Determine the (X, Y) coordinate at the center of the cell enclosing the given text.  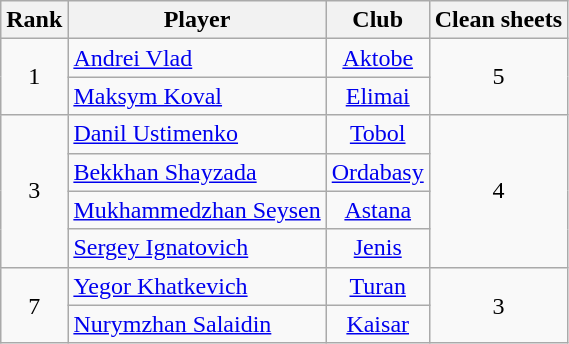
Kaisar (378, 324)
Mukhammedzhan Seysen (197, 210)
4 (498, 191)
Clean sheets (498, 20)
Andrei Vlad (197, 58)
Club (378, 20)
5 (498, 77)
Yegor Khatkevich (197, 286)
Turan (378, 286)
Nurymzhan Salaidin (197, 324)
Ordabasy (378, 172)
Jenis (378, 248)
Tobol (378, 134)
Elimai (378, 96)
Sergey Ignatovich (197, 248)
Maksym Koval (197, 96)
Player (197, 20)
Bekkhan Shayzada (197, 172)
Aktobe (378, 58)
Rank (34, 20)
Astana (378, 210)
1 (34, 77)
Danil Ustimenko (197, 134)
7 (34, 305)
